Output the [X, Y] coordinate of the center of the cell containing the given text.  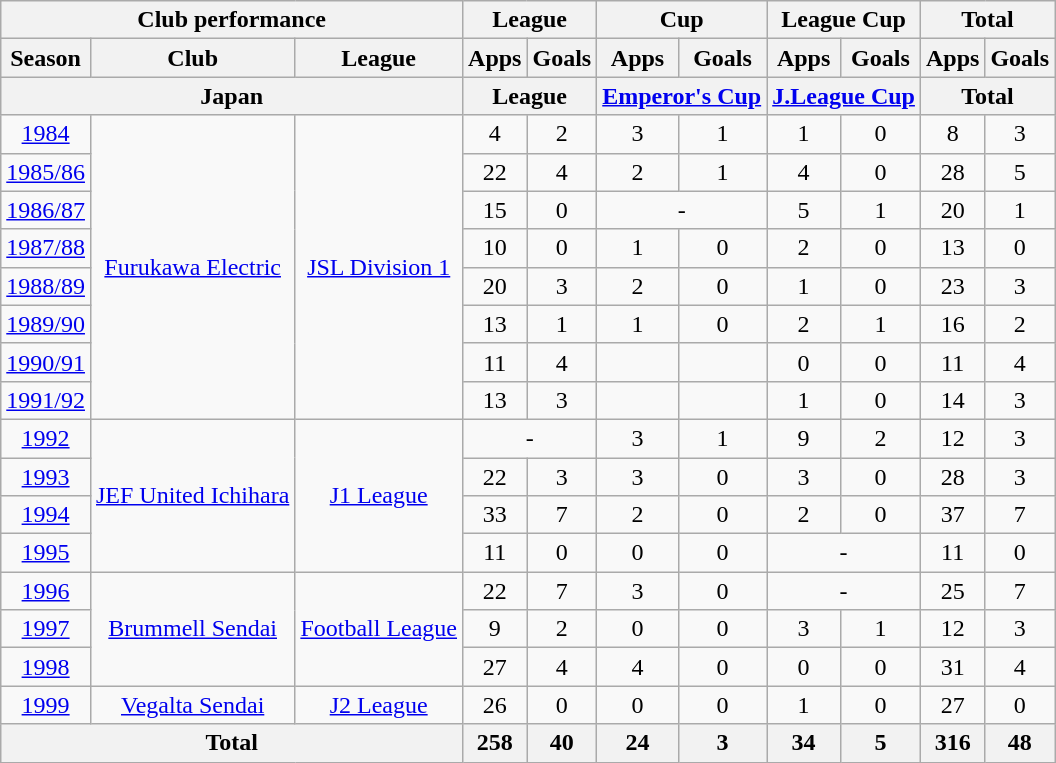
1998 [46, 667]
14 [952, 400]
1985/86 [46, 172]
1996 [46, 591]
37 [952, 515]
1995 [46, 553]
Vegalta Sendai [192, 705]
31 [952, 667]
JSL Division 1 [379, 267]
Club performance [232, 20]
48 [1020, 743]
316 [952, 743]
40 [562, 743]
1999 [46, 705]
Club [192, 58]
1994 [46, 515]
Furukawa Electric [192, 267]
16 [952, 324]
1986/87 [46, 210]
1988/89 [46, 286]
J1 League [379, 495]
24 [638, 743]
Emperor's Cup [682, 96]
1993 [46, 477]
25 [952, 591]
1987/88 [46, 248]
15 [495, 210]
Cup [682, 20]
33 [495, 515]
Japan [232, 96]
1997 [46, 629]
1984 [46, 134]
1991/92 [46, 400]
1992 [46, 438]
J2 League [379, 705]
8 [952, 134]
Season [46, 58]
League Cup [844, 20]
1990/91 [46, 362]
258 [495, 743]
26 [495, 705]
1989/90 [46, 324]
Brummell Sendai [192, 629]
JEF United Ichihara [192, 495]
34 [804, 743]
J.League Cup [844, 96]
10 [495, 248]
Football League [379, 629]
23 [952, 286]
